Find where the given text appears and provide that cell's center as [x, y] coordinate. 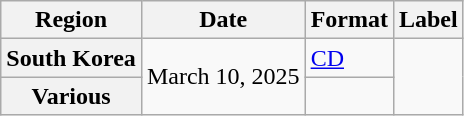
Date [223, 20]
Label [428, 20]
South Korea [72, 58]
CD [349, 58]
March 10, 2025 [223, 77]
Region [72, 20]
Various [72, 96]
Format [349, 20]
